Find where the given text appears and provide that cell's center as (X, Y) coordinate. 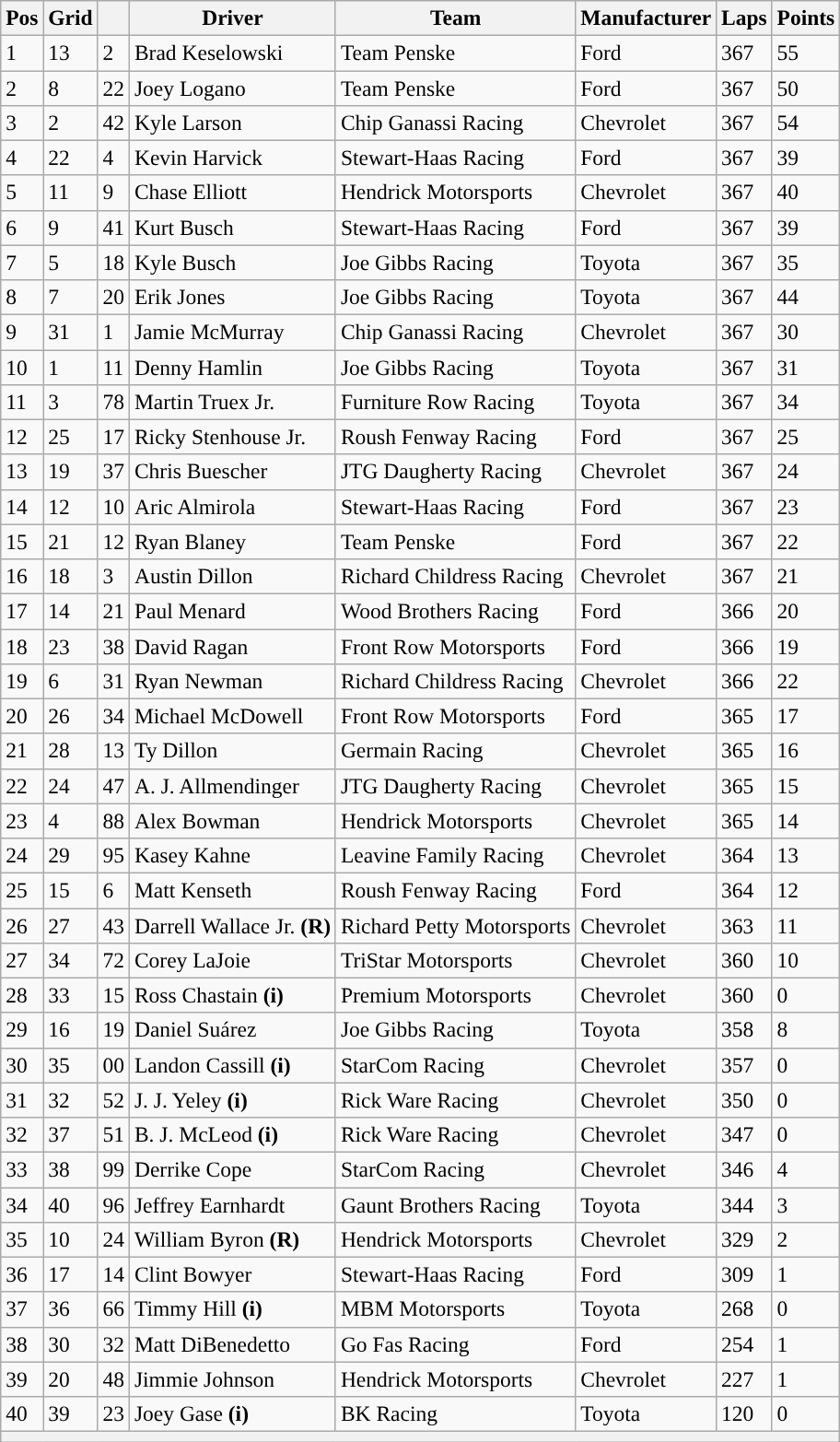
96 (113, 1204)
329 (744, 1239)
TriStar Motorsports (455, 960)
Brad Keselowski (232, 53)
Ryan Blaney (232, 542)
Manufacturer (647, 18)
Daniel Suárez (232, 1030)
120 (744, 1413)
Erik Jones (232, 297)
254 (744, 1344)
Alex Bowman (232, 821)
Matt DiBenedetto (232, 1344)
346 (744, 1169)
78 (113, 402)
David Ragan (232, 646)
357 (744, 1065)
344 (744, 1204)
J. J. Yeley (i) (232, 1100)
Chase Elliott (232, 193)
Wood Brothers Racing (455, 611)
BK Racing (455, 1413)
Ricky Stenhouse Jr. (232, 437)
Richard Petty Motorsports (455, 925)
Germain Racing (455, 751)
Grid (70, 18)
Ty Dillon (232, 751)
Martin Truex Jr. (232, 402)
Timmy Hill (i) (232, 1309)
Jeffrey Earnhardt (232, 1204)
99 (113, 1169)
Pos (22, 18)
Clint Bowyer (232, 1274)
48 (113, 1379)
227 (744, 1379)
00 (113, 1065)
51 (113, 1134)
44 (806, 297)
Go Fas Racing (455, 1344)
Kevin Harvick (232, 158)
Aric Almirola (232, 507)
347 (744, 1134)
B. J. McLeod (i) (232, 1134)
Driver (232, 18)
Jamie McMurray (232, 332)
Ryan Newman (232, 681)
268 (744, 1309)
363 (744, 925)
47 (113, 786)
88 (113, 821)
Derrike Cope (232, 1169)
43 (113, 925)
Kasey Kahne (232, 855)
Ross Chastain (i) (232, 995)
Premium Motorsports (455, 995)
Joey Gase (i) (232, 1413)
309 (744, 1274)
Corey LaJoie (232, 960)
50 (806, 88)
Michael McDowell (232, 716)
41 (113, 228)
72 (113, 960)
Joey Logano (232, 88)
350 (744, 1100)
A. J. Allmendinger (232, 786)
Chris Buescher (232, 472)
Jimmie Johnson (232, 1379)
Leavine Family Racing (455, 855)
95 (113, 855)
Matt Kenseth (232, 890)
54 (806, 123)
Points (806, 18)
Kyle Busch (232, 263)
Team (455, 18)
Landon Cassill (i) (232, 1065)
Laps (744, 18)
42 (113, 123)
358 (744, 1030)
Paul Menard (232, 611)
Gaunt Brothers Racing (455, 1204)
66 (113, 1309)
MBM Motorsports (455, 1309)
52 (113, 1100)
Austin Dillon (232, 576)
Kyle Larson (232, 123)
Darrell Wallace Jr. (R) (232, 925)
William Byron (R) (232, 1239)
55 (806, 53)
Kurt Busch (232, 228)
Denny Hamlin (232, 367)
Furniture Row Racing (455, 402)
